Return (X, Y) of the center of cell containing provided text 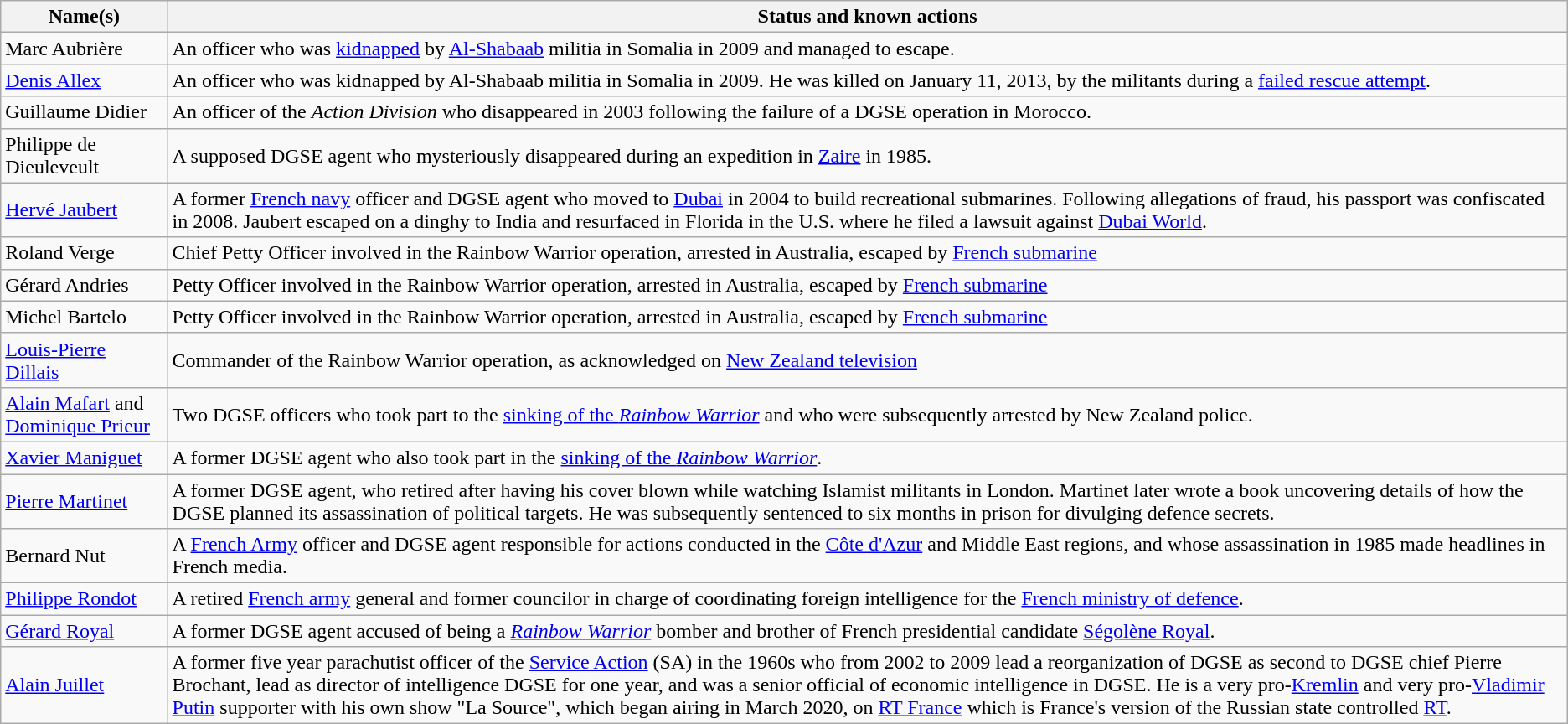
Denis Allex (84, 80)
Two DGSE officers who took part to the sinking of the Rainbow Warrior and who were subsequently arrested by New Zealand police. (868, 414)
A supposed DGSE agent who mysteriously disappeared during an expedition in Zaire in 1985. (868, 156)
Philippe Rondot (84, 599)
Hervé Jaubert (84, 209)
A retired French army general and former councilor in charge of coordinating foreign intelligence for the French ministry of defence. (868, 599)
Louis-Pierre Dillais (84, 360)
Gérard Andries (84, 285)
An officer who was kidnapped by Al-Shabaab militia in Somalia in 2009 and managed to escape. (868, 49)
Chief Petty Officer involved in the Rainbow Warrior operation, arrested in Australia, escaped by French submarine (868, 253)
Bernard Nut (84, 556)
Xavier Maniguet (84, 458)
Michel Bartelo (84, 317)
Guillaume Didier (84, 112)
Pierre Martinet (84, 501)
Gérard Royal (84, 631)
Status and known actions (868, 17)
A former DGSE agent who also took part in the sinking of the Rainbow Warrior. (868, 458)
Alain Juillet (84, 685)
Alain Mafart and Dominique Prieur (84, 414)
A former DGSE agent accused of being a Rainbow Warrior bomber and brother of French presidential candidate Ségolène Royal. (868, 631)
Philippe de Dieuleveult (84, 156)
Roland Verge (84, 253)
Name(s) (84, 17)
Commander of the Rainbow Warrior operation, as acknowledged on New Zealand television (868, 360)
Marc Aubrière (84, 49)
An officer of the Action Division who disappeared in 2003 following the failure of a DGSE operation in Morocco. (868, 112)
